Scan for the cell matching the given text and deliver its (X, Y) coordinate at center. 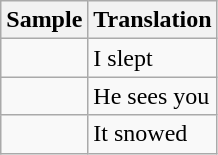
Translation (152, 20)
I slept (152, 58)
Sample (44, 20)
It snowed (152, 134)
He sees you (152, 96)
